Extract the [X, Y] coordinate from the center of the cell holding the provided text.  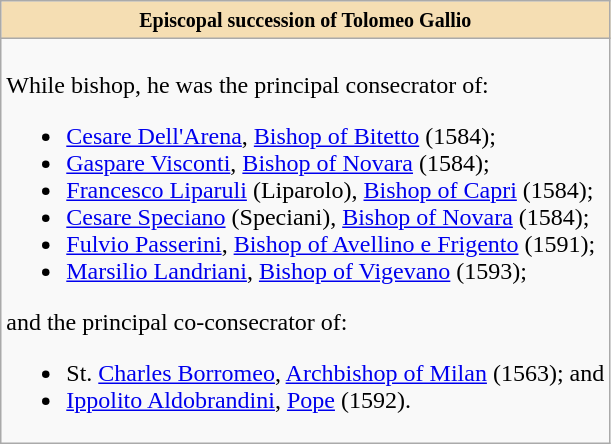
Episcopal succession of Tolomeo Gallio [306, 20]
